For the text-containing cell, return its midpoint in (X, Y) coordinate format. 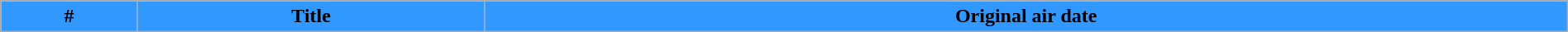
# (69, 16)
Title (311, 16)
Original air date (1025, 16)
